Search for the cell housing the specified text and yield its [X, Y] center coordinate. 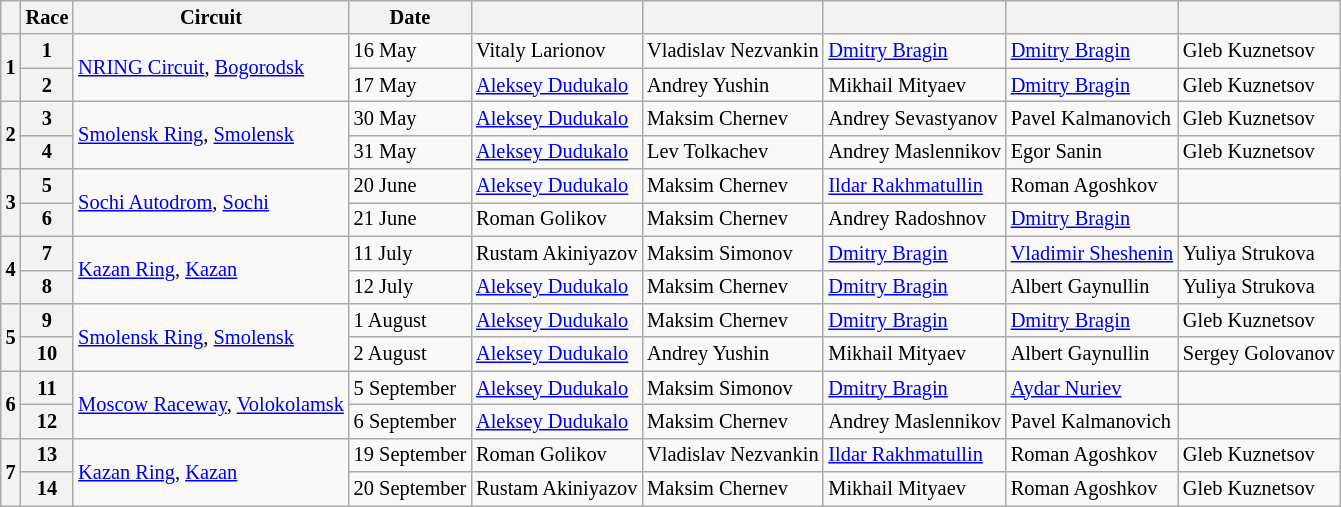
5 September [410, 388]
20 June [410, 186]
Date [410, 17]
11 July [410, 253]
Lev Tolkachev [732, 152]
Sochi Autodrom, Sochi [210, 202]
Egor Sanin [1092, 152]
8 [48, 287]
Andrey Sevastyanov [914, 118]
12 [48, 421]
30 May [410, 118]
17 May [410, 85]
19 September [410, 455]
14 [48, 489]
Vitaly Larionov [556, 51]
16 May [410, 51]
Sergey Golovanov [1259, 354]
6 September [410, 421]
13 [48, 455]
Moscow Raceway, Volokolamsk [210, 404]
Vladimir Sheshenin [1092, 253]
12 July [410, 287]
Andrey Radoshnov [914, 219]
10 [48, 354]
9 [48, 320]
2 August [410, 354]
Circuit [210, 17]
20 September [410, 489]
Race [48, 17]
21 June [410, 219]
31 May [410, 152]
Aydar Nuriev [1092, 388]
NRING Circuit, Bogorodsk [210, 68]
11 [48, 388]
1 August [410, 320]
